Pinpoint the cell where the given text exists, returning its (x, y) midpoint coordinate. 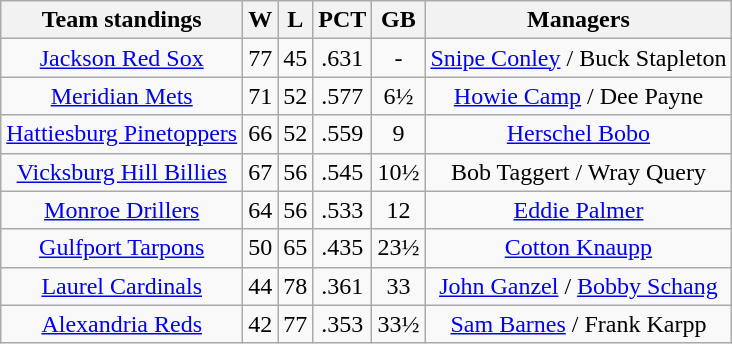
67 (260, 172)
Team standings (122, 20)
Eddie Palmer (578, 210)
GB (398, 20)
50 (260, 248)
W (260, 20)
Bob Taggert / Wray Query (578, 172)
.577 (342, 96)
44 (260, 286)
.533 (342, 210)
78 (296, 286)
.545 (342, 172)
Herschel Bobo (578, 134)
65 (296, 248)
.631 (342, 58)
12 (398, 210)
Gulfport Tarpons (122, 248)
Vicksburg Hill Billies (122, 172)
23½ (398, 248)
6½ (398, 96)
Laurel Cardinals (122, 286)
.559 (342, 134)
10½ (398, 172)
Monroe Drillers (122, 210)
Hattiesburg Pinetoppers (122, 134)
33 (398, 286)
- (398, 58)
John Ganzel / Bobby Schang (578, 286)
Cotton Knaupp (578, 248)
Jackson Red Sox (122, 58)
45 (296, 58)
66 (260, 134)
Howie Camp / Dee Payne (578, 96)
Sam Barnes / Frank Karpp (578, 324)
42 (260, 324)
71 (260, 96)
L (296, 20)
Managers (578, 20)
.361 (342, 286)
Meridian Mets (122, 96)
33½ (398, 324)
9 (398, 134)
PCT (342, 20)
Alexandria Reds (122, 324)
.353 (342, 324)
64 (260, 210)
.435 (342, 248)
Snipe Conley / Buck Stapleton (578, 58)
